Search for the cell housing the specified text and yield its [x, y] center coordinate. 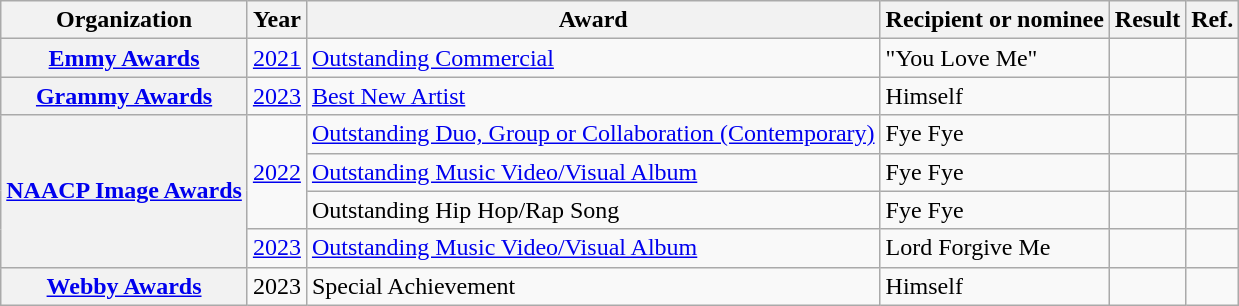
Grammy Awards [124, 96]
2022 [276, 172]
Outstanding Hip Hop/Rap Song [593, 210]
Year [276, 20]
"You Love Me" [994, 58]
NAACP Image Awards [124, 191]
Ref. [1212, 20]
Award [593, 20]
Best New Artist [593, 96]
Lord Forgive Me [994, 248]
Organization [124, 20]
Outstanding Commercial [593, 58]
2021 [276, 58]
Result [1147, 20]
Special Achievement [593, 286]
Outstanding Duo, Group or Collaboration (Contemporary) [593, 134]
Webby Awards [124, 286]
Emmy Awards [124, 58]
Recipient or nominee [994, 20]
